Scan for the cell matching the given text and deliver its [x, y] coordinate at center. 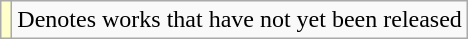
Denotes works that have not yet been released [240, 20]
